Detect which cell encompasses the target text, then output its (X, Y) center coordinate. 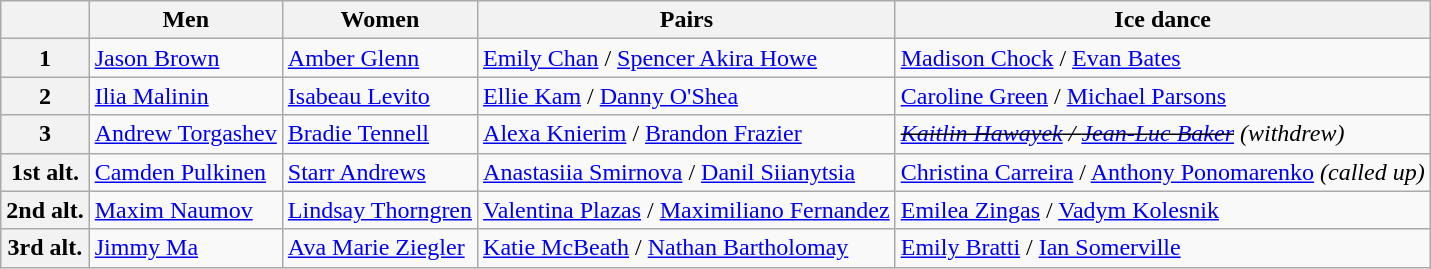
Starr Andrews (380, 172)
Jimmy Ma (186, 248)
Christina Carreira / Anthony Ponomarenko (called up) (1162, 172)
Camden Pulkinen (186, 172)
Bradie Tennell (380, 134)
3rd alt. (45, 248)
Women (380, 20)
Alexa Knierim / Brandon Frazier (687, 134)
Ellie Kam / Danny O'Shea (687, 96)
1st alt. (45, 172)
Isabeau Levito (380, 96)
Emily Bratti / Ian Somerville (1162, 248)
Ice dance (1162, 20)
1 (45, 58)
Andrew Torgashev (186, 134)
Ilia Malinin (186, 96)
Maxim Naumov (186, 210)
3 (45, 134)
Lindsay Thorngren (380, 210)
Kaitlin Hawayek / Jean-Luc Baker (withdrew) (1162, 134)
2 (45, 96)
Katie McBeath / Nathan Bartholomay (687, 248)
Jason Brown (186, 58)
Valentina Plazas / Maximiliano Fernandez (687, 210)
Men (186, 20)
Emilea Zingas / Vadym Kolesnik (1162, 210)
Amber Glenn (380, 58)
Ava Marie Ziegler (380, 248)
Anastasiia Smirnova / Danil Siianytsia (687, 172)
Pairs (687, 20)
Caroline Green / Michael Parsons (1162, 96)
2nd alt. (45, 210)
Emily Chan / Spencer Akira Howe (687, 58)
Madison Chock / Evan Bates (1162, 58)
